Provide the [X, Y] coordinate of the cell's center where the given text is located.  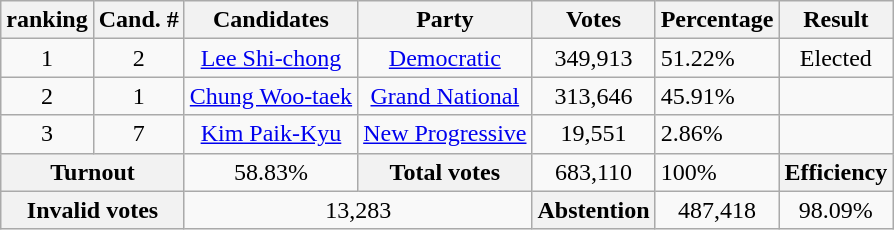
51.22% [717, 58]
98.09% [836, 210]
New Progressive [445, 134]
349,913 [594, 58]
Democratic [445, 58]
Lee Shi-chong [270, 58]
Cand. # [138, 20]
58.83% [270, 172]
Candidates [270, 20]
3 [47, 134]
Party [445, 20]
Abstention [594, 210]
45.91% [717, 96]
13,283 [358, 210]
Kim Paik-Kyu [270, 134]
Chung Woo-taek [270, 96]
ranking [47, 20]
Percentage [717, 20]
Turnout [93, 172]
Total votes [445, 172]
Result [836, 20]
313,646 [594, 96]
683,110 [594, 172]
Elected [836, 58]
100% [717, 172]
7 [138, 134]
Invalid votes [93, 210]
2.86% [717, 134]
Votes [594, 20]
19,551 [594, 134]
487,418 [717, 210]
Efficiency [836, 172]
Grand National [445, 96]
